Determine the [x, y] coordinate at the center of the cell enclosing the given text.  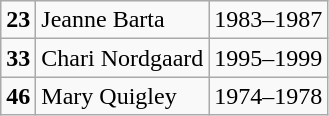
Jeanne Barta [122, 20]
Mary Quigley [122, 96]
46 [18, 96]
1983–1987 [268, 20]
Chari Nordgaard [122, 58]
1974–1978 [268, 96]
23 [18, 20]
33 [18, 58]
1995–1999 [268, 58]
